Output the (x, y) coordinate of the center of the cell containing the given text.  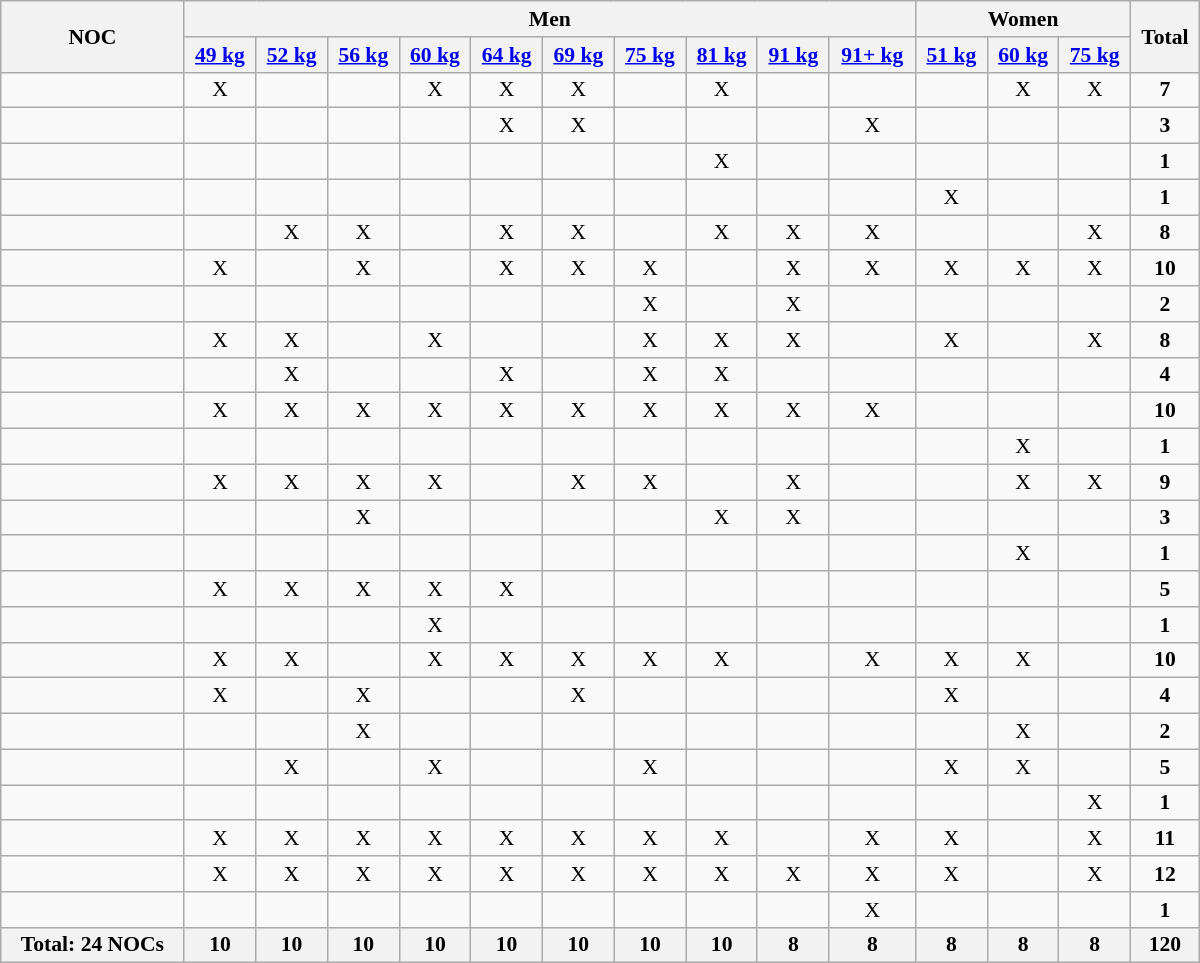
Women (1024, 19)
Men (550, 19)
81 kg (722, 55)
91 kg (793, 55)
120 (1166, 945)
56 kg (363, 55)
Total: 24 NOCs (92, 945)
51 kg (952, 55)
9 (1166, 482)
49 kg (220, 55)
Total (1166, 36)
91+ kg (872, 55)
64 kg (507, 55)
NOC (92, 36)
12 (1166, 874)
7 (1166, 90)
52 kg (292, 55)
69 kg (578, 55)
11 (1166, 839)
